Identify which cell holds the provided text, then report its (x, y) central coordinate. 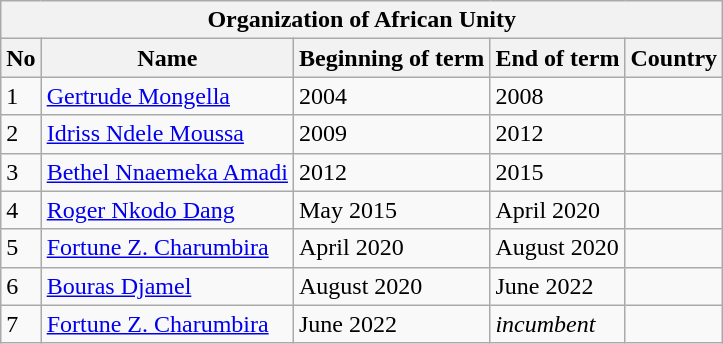
2004 (391, 96)
incumbent (558, 324)
Gertrude Mongella (167, 96)
Beginning of term (391, 58)
Organization of African Unity (362, 20)
5 (21, 248)
Country (674, 58)
End of term (558, 58)
2009 (391, 134)
2015 (558, 172)
Bouras Djamel (167, 286)
Roger Nkodo Dang (167, 210)
6 (21, 286)
3 (21, 172)
No (21, 58)
2008 (558, 96)
7 (21, 324)
Idriss Ndele Moussa (167, 134)
Bethel Nnaemeka Amadi (167, 172)
2 (21, 134)
4 (21, 210)
1 (21, 96)
Name (167, 58)
May 2015 (391, 210)
